Find where the given text appears and provide that cell's center as [x, y] coordinate. 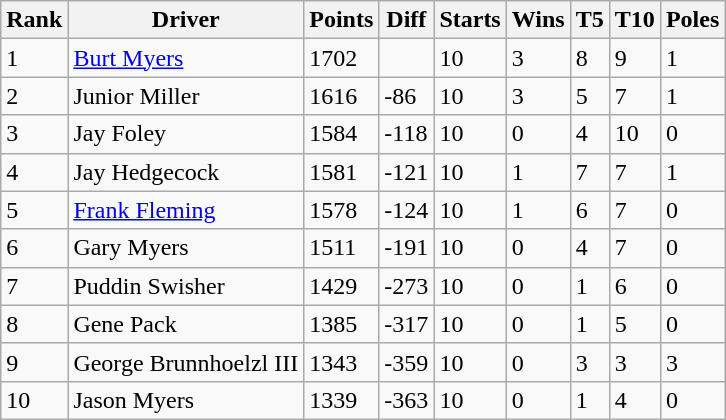
Points [342, 20]
-273 [406, 286]
1584 [342, 134]
-317 [406, 324]
Puddin Swisher [186, 286]
Wins [538, 20]
1702 [342, 58]
Gene Pack [186, 324]
1616 [342, 96]
Burt Myers [186, 58]
-359 [406, 362]
Jay Foley [186, 134]
1339 [342, 400]
-121 [406, 172]
Rank [34, 20]
George Brunnhoelzl III [186, 362]
-118 [406, 134]
T10 [634, 20]
Diff [406, 20]
-124 [406, 210]
Driver [186, 20]
1581 [342, 172]
1429 [342, 286]
-86 [406, 96]
Starts [470, 20]
Gary Myers [186, 248]
-191 [406, 248]
Junior Miller [186, 96]
Jay Hedgecock [186, 172]
2 [34, 96]
-363 [406, 400]
Jason Myers [186, 400]
Poles [692, 20]
1343 [342, 362]
T5 [590, 20]
Frank Fleming [186, 210]
1578 [342, 210]
1385 [342, 324]
1511 [342, 248]
